Locate the cell with the specified text and output its (X, Y) center coordinate. 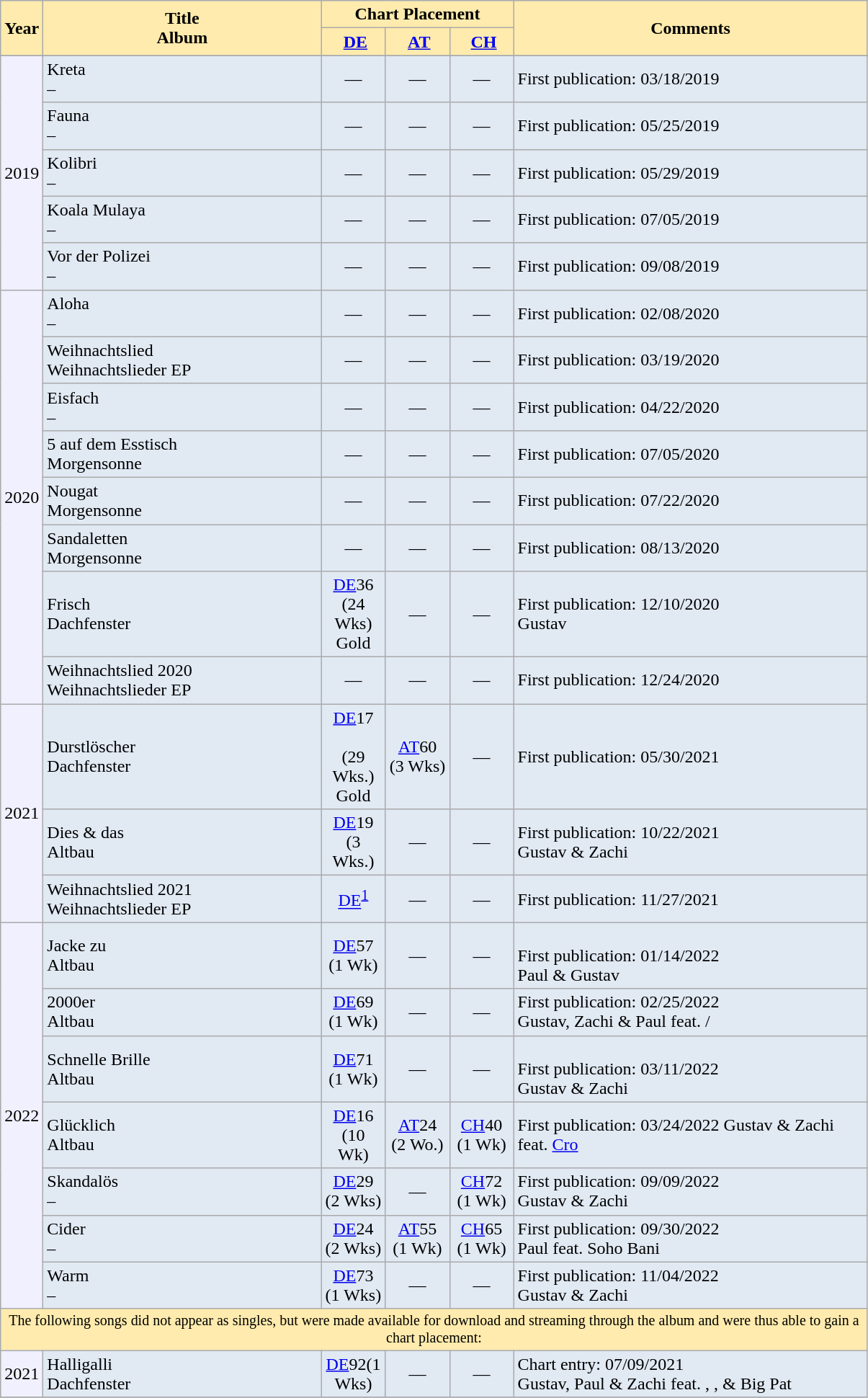
First publication: 03/11/2022Gustav & Zachi (690, 1069)
Schnelle BrilleAltbau (182, 1069)
First publication: 03/24/2022 Gustav & Zachi feat. Cro (690, 1135)
Warm– (182, 1286)
SandalettenMorgensonne (182, 548)
DE1 (353, 899)
2019 (22, 173)
Weihnachtslied 2021Weihnachtslieder EP (182, 899)
Dies & dasAltbau (182, 842)
WeihnachtsliedWeihnachtslieder EP (182, 360)
CH40(1 Wk) (481, 1135)
GlücklichAltbau (182, 1135)
AT (418, 42)
First publication: 05/25/2019 (690, 125)
DE69(1 Wk) (353, 1012)
First publication: 02/25/2022Gustav, Zachi & Paul feat. / (690, 1012)
DE71(1 Wk) (353, 1069)
TitleAlbum (182, 28)
First publication: 12/24/2020 (690, 680)
First publication: 09/30/2022Paul feat. Soho Bani (690, 1238)
DE (353, 42)
Koala Mulaya– (182, 219)
First publication: 03/18/2019 (690, 79)
First publication: 07/05/2019 (690, 219)
CH65(1 Wk) (481, 1238)
2022 (22, 1116)
HalligalliDachfenster (182, 1373)
DE16(10 Wk) (353, 1135)
First publication: 09/08/2019 (690, 267)
First publication: 11/27/2021 (690, 899)
First publication: 11/04/2022Gustav & Zachi (690, 1286)
NougatMorgensonne (182, 500)
First publication: 02/08/2020 (690, 313)
First publication: 07/05/2020 (690, 454)
First publication: 08/13/2020 (690, 548)
DurstlöscherDachfenster (182, 757)
Chart entry: 07/09/2021Gustav, Paul & Zachi feat. , , & Big Pat (690, 1373)
Chart Placement (418, 14)
Year (22, 28)
Comments (690, 28)
AT24(2 Wo.) (418, 1135)
DE73(1 Wks) (353, 1286)
DE92(1 Wks) (353, 1373)
Aloha– (182, 313)
Weihnachtslied 2020Weihnachtslieder EP (182, 680)
Fauna– (182, 125)
DE36(24 Wks) Gold (353, 614)
AT60(3 Wks) (418, 757)
AT55(1 Wk) (418, 1238)
First publication: 12/10/2020Gustav (690, 614)
First publication: 01/14/2022Paul & Gustav (690, 956)
Vor der Polizei– (182, 267)
Eisfach– (182, 406)
DE19(3 Wks.) (353, 842)
Cider– (182, 1238)
FrischDachfenster (182, 614)
5 auf dem EsstischMorgensonne (182, 454)
2000erAltbau (182, 1012)
CH72(1 Wk) (481, 1192)
CH (481, 42)
First publication: 04/22/2020 (690, 406)
DE17 (29 Wks.)Gold (353, 757)
Kolibri– (182, 173)
First publication: 03/19/2020 (690, 360)
Kreta– (182, 79)
Jacke zuAltbau (182, 956)
First publication: 07/22/2020 (690, 500)
DE24(2 Wks) (353, 1238)
DE57(1 Wk) (353, 956)
2020 (22, 497)
First publication: 05/30/2021 (690, 757)
First publication: 09/09/2022Gustav & Zachi (690, 1192)
First publication: 10/22/2021Gustav & Zachi (690, 842)
Skandalös– (182, 1192)
First publication: 05/29/2019 (690, 173)
DE29(2 Wks) (353, 1192)
